From the cell containing the given text, extract its center point as (x, y) coordinate. 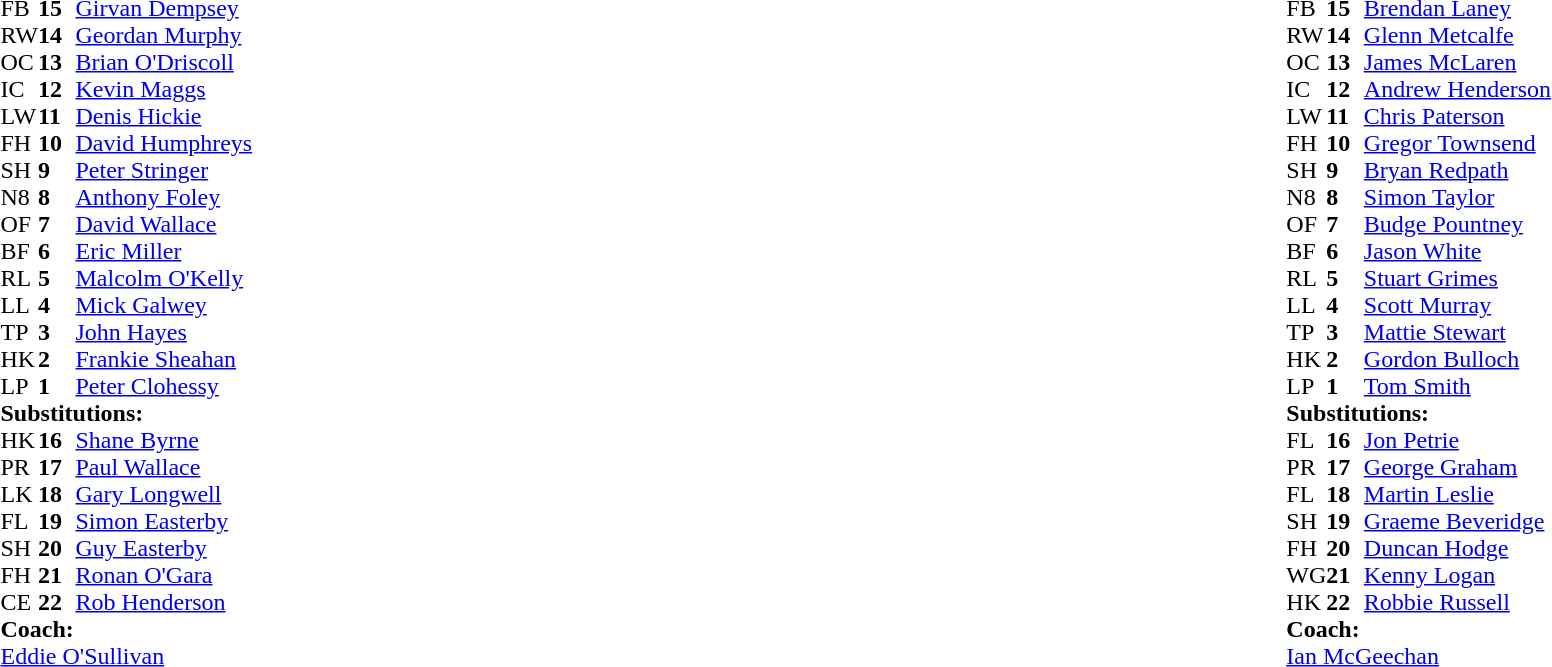
Simon Taylor (1458, 198)
Kenny Logan (1458, 576)
Bryan Redpath (1458, 170)
LK (19, 494)
Martin Leslie (1458, 494)
Anthony Foley (164, 198)
Stuart Grimes (1458, 278)
David Wallace (164, 224)
Shane Byrne (164, 440)
WG (1306, 576)
Peter Stringer (164, 170)
Guy Easterby (164, 548)
Budge Pountney (1458, 224)
Rob Henderson (164, 602)
George Graham (1458, 468)
Andrew Henderson (1458, 90)
Duncan Hodge (1458, 548)
Brian O'Driscoll (164, 62)
Gregor Townsend (1458, 144)
Jon Petrie (1458, 440)
Frankie Sheahan (164, 360)
Mick Galwey (164, 306)
Peter Clohessy (164, 386)
CE (19, 602)
Tom Smith (1458, 386)
Gordon Bulloch (1458, 360)
Robbie Russell (1458, 602)
James McLaren (1458, 62)
David Humphreys (164, 144)
Graeme Beveridge (1458, 522)
Paul Wallace (164, 468)
Malcolm O'Kelly (164, 278)
Glenn Metcalfe (1458, 36)
Scott Murray (1458, 306)
Chris Paterson (1458, 116)
Gary Longwell (164, 494)
Denis Hickie (164, 116)
Mattie Stewart (1458, 332)
Ronan O'Gara (164, 576)
John Hayes (164, 332)
Simon Easterby (164, 522)
Jason White (1458, 252)
Kevin Maggs (164, 90)
Eric Miller (164, 252)
Geordan Murphy (164, 36)
